Find where the given text appears and provide that cell's center as (x, y) coordinate. 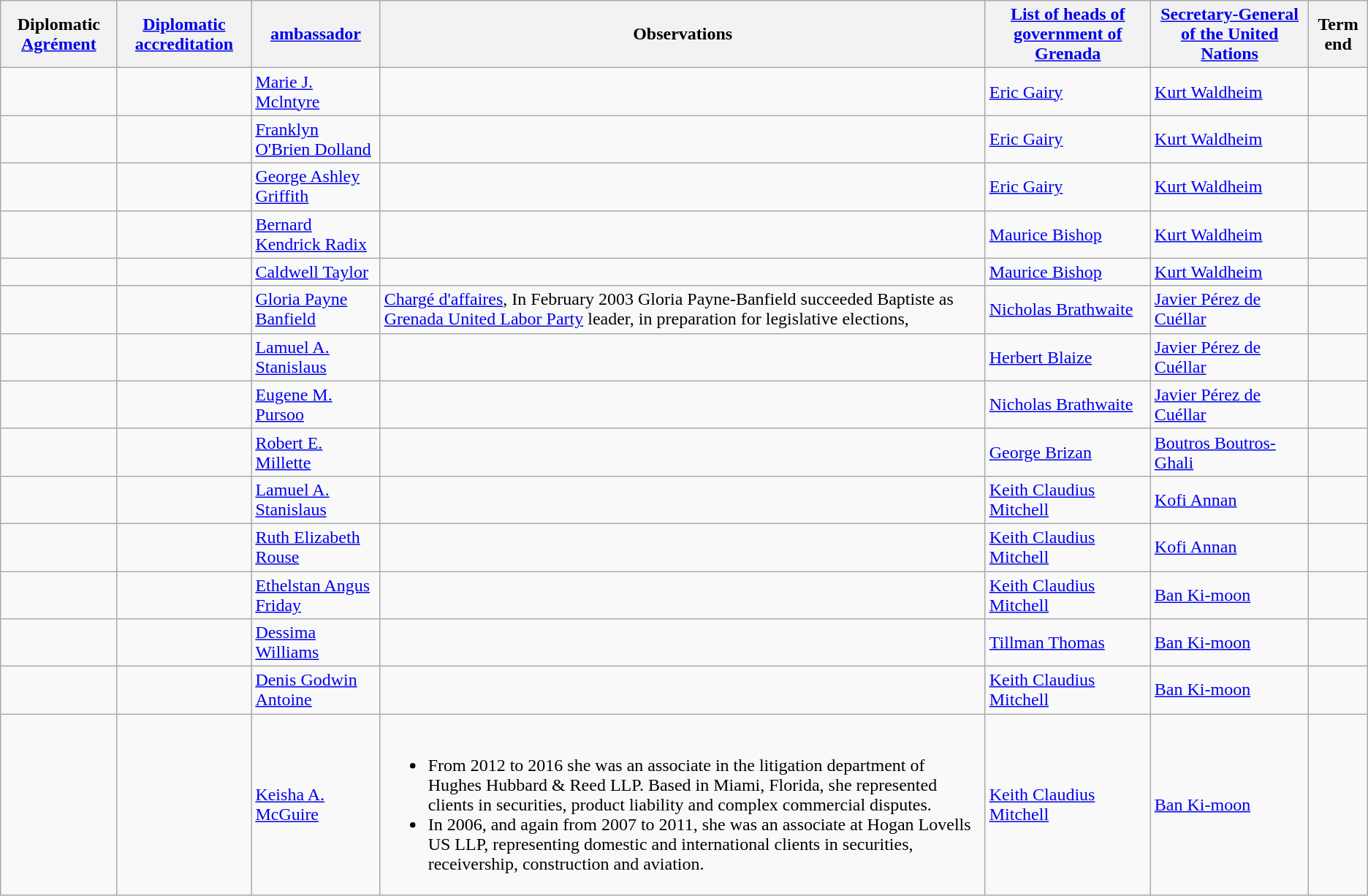
Observations (683, 34)
Diplomatic Agrément (58, 34)
Eugene M. Pursoo (316, 405)
Robert E. Millette (316, 452)
Franklyn O'Brien Dolland (316, 139)
Herbert Blaize (1068, 357)
Gloria Payne Banfield (316, 310)
Tillman Thomas (1068, 643)
Caldwell Taylor (316, 272)
Keisha A. McGuire (316, 805)
Secretary-General of the United Nations (1229, 34)
List of heads of government of Grenada (1068, 34)
George Brizan (1068, 452)
Diplomatic accreditation (184, 34)
Dessima Williams (316, 643)
Marie J. Mclntyre (316, 92)
Ruth Elizabeth Rouse (316, 547)
Boutros Boutros-Ghali (1229, 452)
Denis Godwin Antoine (316, 690)
ambassador (316, 34)
Ethelstan Angus Friday (316, 595)
Bernard Kendrick Radix (316, 234)
Term end (1338, 34)
George Ashley Griffith (316, 187)
